Determine the (x, y) coordinate at the center of the cell enclosing the given text.  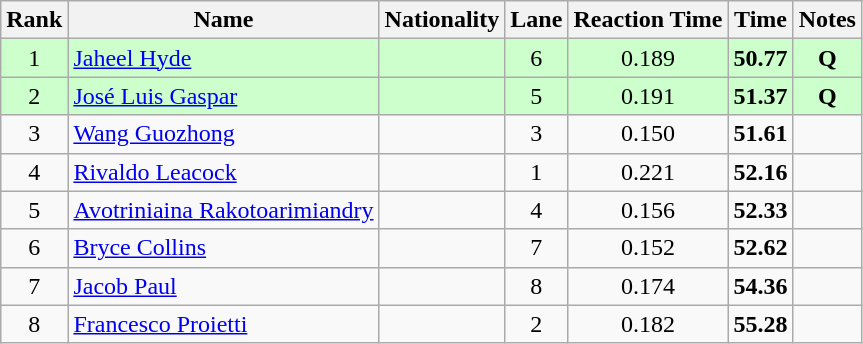
Reaction Time (648, 20)
Francesco Proietti (224, 324)
0.174 (648, 286)
José Luis Gaspar (224, 96)
0.156 (648, 210)
0.189 (648, 58)
52.62 (760, 248)
Lane (536, 20)
50.77 (760, 58)
52.16 (760, 172)
Nationality (442, 20)
Rank (34, 20)
52.33 (760, 210)
0.150 (648, 134)
54.36 (760, 286)
Notes (827, 20)
Bryce Collins (224, 248)
Time (760, 20)
Jaheel Hyde (224, 58)
Avotriniaina Rakotoarimiandry (224, 210)
0.152 (648, 248)
0.191 (648, 96)
Jacob Paul (224, 286)
51.61 (760, 134)
0.182 (648, 324)
Rivaldo Leacock (224, 172)
0.221 (648, 172)
Wang Guozhong (224, 134)
55.28 (760, 324)
Name (224, 20)
51.37 (760, 96)
